Identify which cell holds the provided text, then report its [X, Y] central coordinate. 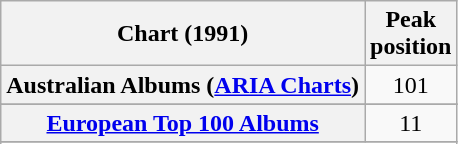
101 [411, 85]
European Top 100 Albums [183, 123]
Australian Albums (ARIA Charts) [183, 85]
11 [411, 123]
Peakposition [411, 34]
Chart (1991) [183, 34]
